Pinpoint the cell where the given text exists, returning its (x, y) midpoint coordinate. 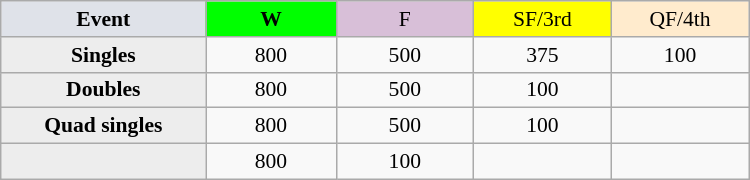
Quad singles (104, 126)
QF/4th (680, 19)
SF/3rd (543, 19)
F (405, 19)
Doubles (104, 90)
Singles (104, 55)
375 (543, 55)
Event (104, 19)
W (271, 19)
